Find where the given text appears and provide that cell's center as (X, Y) coordinate. 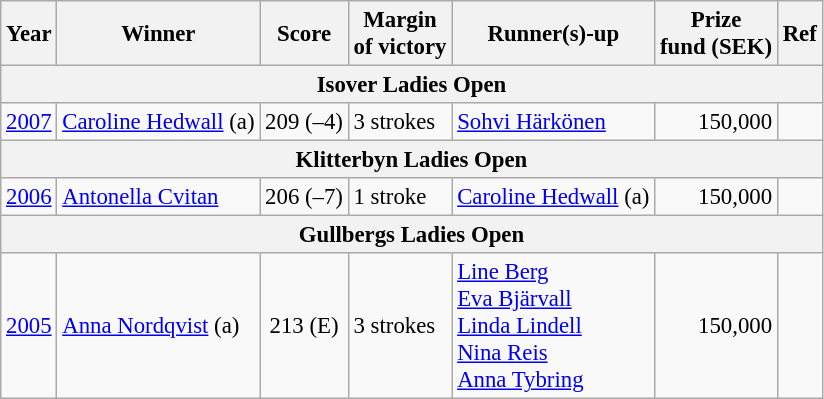
Isover Ladies Open (412, 85)
Antonella Cvitan (158, 197)
Sohvi Härkönen (554, 122)
206 (–7) (304, 197)
1 stroke (400, 197)
Klitterbyn Ladies Open (412, 160)
Year (29, 34)
3 strokes (400, 122)
209 (–4) (304, 122)
2006 (29, 197)
Marginof victory (400, 34)
Score (304, 34)
Gullbergs Ladies Open (412, 235)
Runner(s)-up (554, 34)
Winner (158, 34)
Prizefund (SEK) (716, 34)
2007 (29, 122)
Ref (800, 34)
